Pinpoint the cell where the given text exists, returning its [x, y] midpoint coordinate. 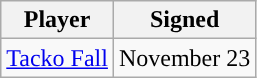
Player [58, 20]
November 23 [184, 58]
Tacko Fall [58, 58]
Signed [184, 20]
